Locate the cell with the specified text and output its [x, y] center coordinate. 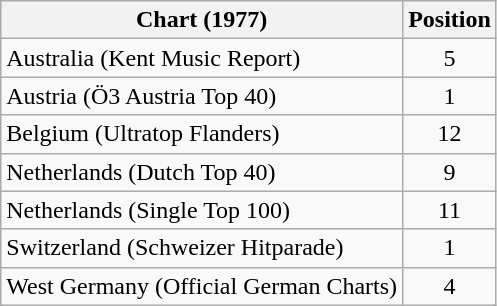
Netherlands (Single Top 100) [202, 210]
Chart (1977) [202, 20]
9 [450, 172]
Netherlands (Dutch Top 40) [202, 172]
4 [450, 286]
Switzerland (Schweizer Hitparade) [202, 248]
11 [450, 210]
12 [450, 134]
West Germany (Official German Charts) [202, 286]
Austria (Ö3 Austria Top 40) [202, 96]
Australia (Kent Music Report) [202, 58]
Belgium (Ultratop Flanders) [202, 134]
Position [450, 20]
5 [450, 58]
